Find where the given text appears and provide that cell's center as (X, Y) coordinate. 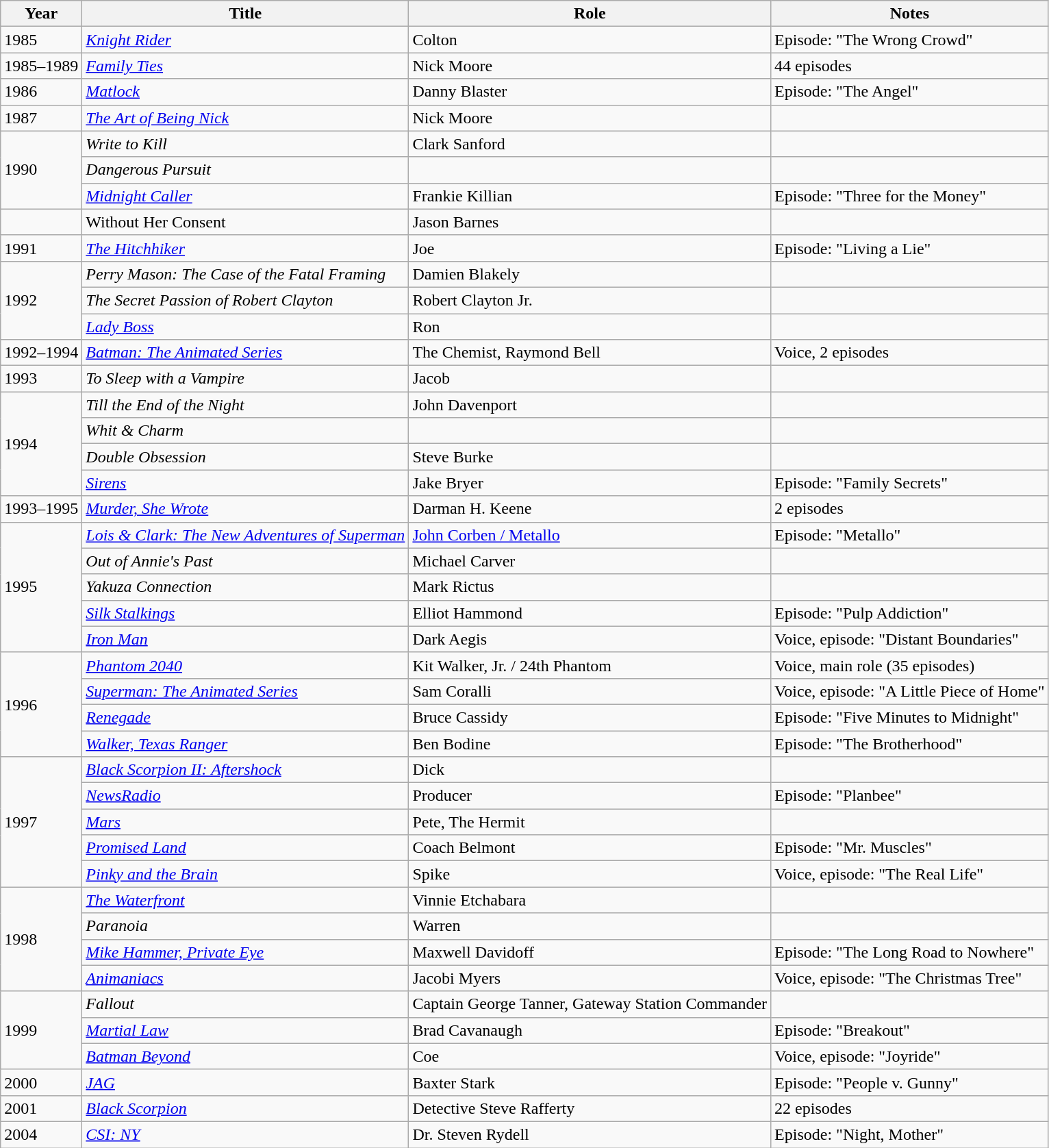
Silk Stalkings (245, 613)
Steve Burke (590, 457)
Pinky and the Brain (245, 874)
Voice, episode: "Distant Boundaries" (909, 639)
Fallout (245, 1004)
The Secret Passion of Robert Clayton (245, 300)
Batman: The Animated Series (245, 353)
Notes (909, 14)
Knight Rider (245, 40)
John Corben / Metallo (590, 535)
Episode: "Metallo" (909, 535)
Detective Steve Rafferty (590, 1108)
Robert Clayton Jr. (590, 300)
Iron Man (245, 639)
1992 (41, 300)
Ben Bodine (590, 743)
2001 (41, 1108)
Batman Beyond (245, 1056)
Write to Kill (245, 144)
1990 (41, 170)
Coe (590, 1056)
Episode: "Three for the Money" (909, 196)
Voice, main role (35 episodes) (909, 665)
1992–1994 (41, 353)
Elliot Hammond (590, 613)
Episode: "Mr. Muscles" (909, 848)
Bruce Cassidy (590, 717)
Without Her Consent (245, 222)
Episode: "The Angel" (909, 92)
Pete, The Hermit (590, 822)
Danny Blaster (590, 92)
Voice, episode: "The Real Life" (909, 874)
Phantom 2040 (245, 665)
Voice, 2 episodes (909, 353)
Promised Land (245, 848)
Voice, episode: "The Christmas Tree" (909, 978)
Renegade (245, 717)
NewsRadio (245, 796)
1986 (41, 92)
The Waterfront (245, 900)
Episode: "The Brotherhood" (909, 743)
Double Obsession (245, 457)
1999 (41, 1030)
Year (41, 14)
Mark Rictus (590, 587)
Lois & Clark: The New Adventures of Superman (245, 535)
Whit & Charm (245, 431)
Black Scorpion II: Aftershock (245, 770)
Mike Hammer, Private Eye (245, 952)
Sam Coralli (590, 691)
Jacob (590, 379)
Voice, episode: "Joyride" (909, 1056)
The Art of Being Nick (245, 118)
1996 (41, 704)
Matlock (245, 92)
Jason Barnes (590, 222)
Colton (590, 40)
Title (245, 14)
1987 (41, 118)
Episode: "Planbee" (909, 796)
Maxwell Davidoff (590, 952)
Captain George Tanner, Gateway Station Commander (590, 1004)
The Hitchhiker (245, 248)
Mars (245, 822)
Ron (590, 327)
Darman H. Keene (590, 509)
1998 (41, 939)
Dr. Steven Rydell (590, 1134)
1997 (41, 822)
Family Ties (245, 66)
Dick (590, 770)
Perry Mason: The Case of the Fatal Framing (245, 274)
Kit Walker, Jr. / 24th Phantom (590, 665)
Martial Law (245, 1030)
Jacobi Myers (590, 978)
2004 (41, 1134)
Vinnie Etchabara (590, 900)
Frankie Killian (590, 196)
2 episodes (909, 509)
Murder, She Wrote (245, 509)
1994 (41, 444)
1995 (41, 587)
22 episodes (909, 1108)
1993 (41, 379)
Paranoia (245, 926)
Sirens (245, 483)
Damien Blakely (590, 274)
Episode: "The Wrong Crowd" (909, 40)
Episode: "People v. Gunny" (909, 1082)
Episode: "Family Secrets" (909, 483)
Lady Boss (245, 327)
Brad Cavanaugh (590, 1030)
Role (590, 14)
JAG (245, 1082)
Episode: "Breakout" (909, 1030)
Baxter Stark (590, 1082)
Yakuza Connection (245, 587)
Spike (590, 874)
Coach Belmont (590, 848)
1991 (41, 248)
Michael Carver (590, 561)
Episode: "Five Minutes to Midnight" (909, 717)
2000 (41, 1082)
The Chemist, Raymond Bell (590, 353)
Episode: "Pulp Addiction" (909, 613)
Superman: The Animated Series (245, 691)
Jake Bryer (590, 483)
Episode: "Living a Lie" (909, 248)
Till the End of the Night (245, 405)
44 episodes (909, 66)
Animaniacs (245, 978)
Midnight Caller (245, 196)
Joe (590, 248)
1993–1995 (41, 509)
Producer (590, 796)
Voice, episode: "A Little Piece of Home" (909, 691)
Warren (590, 926)
CSI: NY (245, 1134)
Out of Annie's Past (245, 561)
Walker, Texas Ranger (245, 743)
Episode: "The Long Road to Nowhere" (909, 952)
Clark Sanford (590, 144)
Dangerous Pursuit (245, 170)
1985–1989 (41, 66)
John Davenport (590, 405)
Dark Aegis (590, 639)
To Sleep with a Vampire (245, 379)
Black Scorpion (245, 1108)
1985 (41, 40)
Episode: "Night, Mother" (909, 1134)
